Detect which cell encompasses the target text, then output its (X, Y) center coordinate. 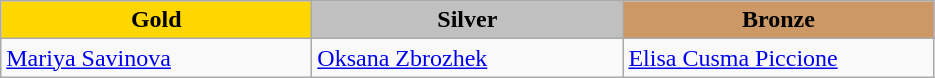
Silver (468, 20)
Mariya Savinova (156, 58)
Bronze (778, 20)
Gold (156, 20)
Elisa Cusma Piccione (778, 58)
Oksana Zbrozhek (468, 58)
